Find where the given text appears and provide that cell's center as [X, Y] coordinate. 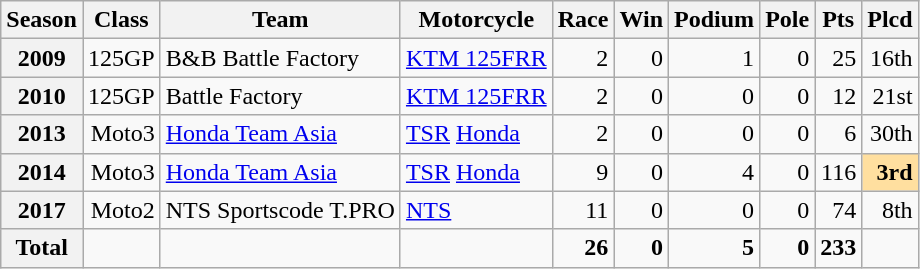
5 [714, 248]
8th [890, 210]
11 [583, 210]
74 [838, 210]
233 [838, 248]
30th [890, 134]
25 [838, 58]
2010 [42, 96]
Season [42, 20]
3rd [890, 172]
Total [42, 248]
2013 [42, 134]
Podium [714, 20]
2014 [42, 172]
NTS Sportscode T.PRO [280, 210]
Class [121, 20]
2009 [42, 58]
1 [714, 58]
Win [642, 20]
2017 [42, 210]
16th [890, 58]
Team [280, 20]
Pts [838, 20]
NTS [476, 210]
21st [890, 96]
12 [838, 96]
26 [583, 248]
9 [583, 172]
Pole [788, 20]
6 [838, 134]
4 [714, 172]
Plcd [890, 20]
Motorcycle [476, 20]
B&B Battle Factory [280, 58]
Battle Factory [280, 96]
116 [838, 172]
Moto2 [121, 210]
Race [583, 20]
